Capture the cell that displays the provided text and extract its [x, y] central coordinate. 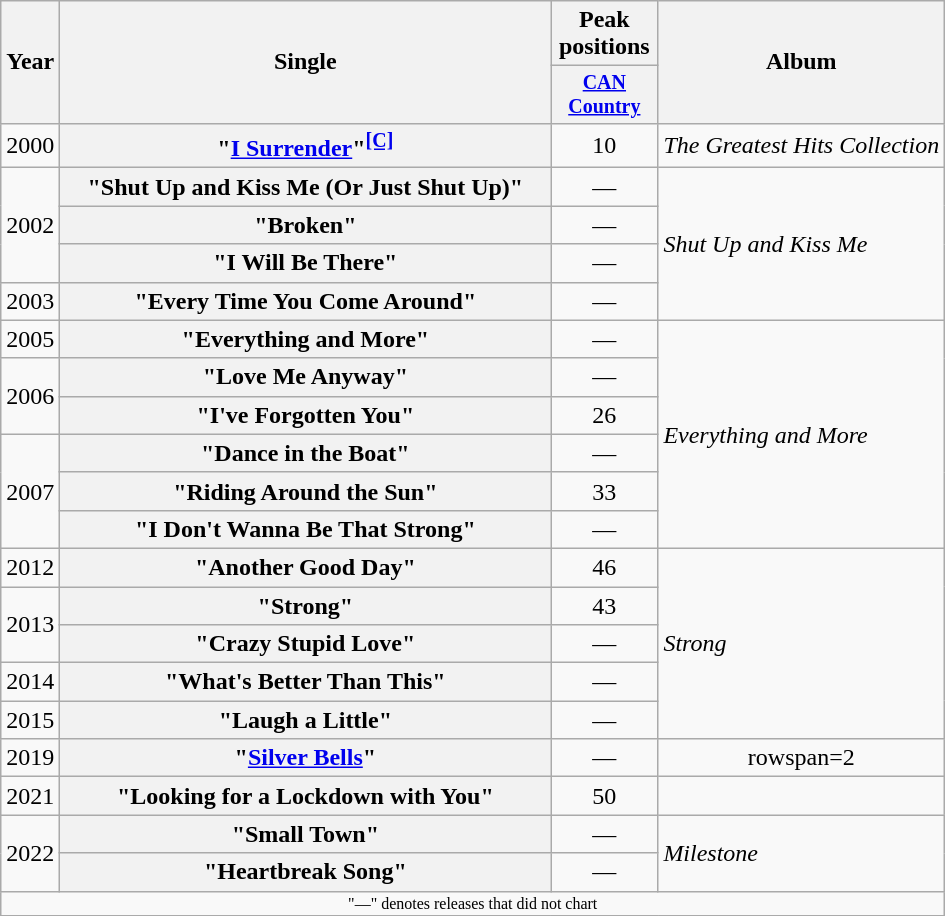
"I Will Be There" [306, 263]
Strong [802, 643]
"Every Time You Come Around" [306, 301]
2015 [30, 720]
Year [30, 62]
CAN Country [604, 94]
2006 [30, 396]
2022 [30, 853]
"Shut Up and Kiss Me (Or Just Shut Up)" [306, 187]
"Laugh a Little" [306, 720]
2007 [30, 491]
"What's Better Than This" [306, 682]
Single [306, 62]
"Dance in the Boat" [306, 453]
2003 [30, 301]
"Riding Around the Sun" [306, 491]
"Everything and More" [306, 339]
10 [604, 146]
2002 [30, 225]
"Crazy Stupid Love" [306, 644]
2005 [30, 339]
Shut Up and Kiss Me [802, 244]
"Love Me Anyway" [306, 377]
Peak positions [604, 34]
50 [604, 796]
"Strong" [306, 606]
"Small Town" [306, 834]
The Greatest Hits Collection [802, 146]
rowspan=2 [802, 758]
"Silver Bells" [306, 758]
"Looking for a Lockdown with You" [306, 796]
"—" denotes releases that did not chart [473, 903]
43 [604, 606]
2021 [30, 796]
2019 [30, 758]
Album [802, 62]
Everything and More [802, 434]
"Broken" [306, 225]
"Another Good Day" [306, 567]
2012 [30, 567]
33 [604, 491]
Milestone [802, 853]
2000 [30, 146]
2014 [30, 682]
"I Don't Wanna Be That Strong" [306, 529]
2013 [30, 625]
"I've Forgotten You" [306, 415]
"Heartbreak Song" [306, 872]
26 [604, 415]
46 [604, 567]
"I Surrender"[C] [306, 146]
